From the cell containing the given text, extract its center point as [X, Y] coordinate. 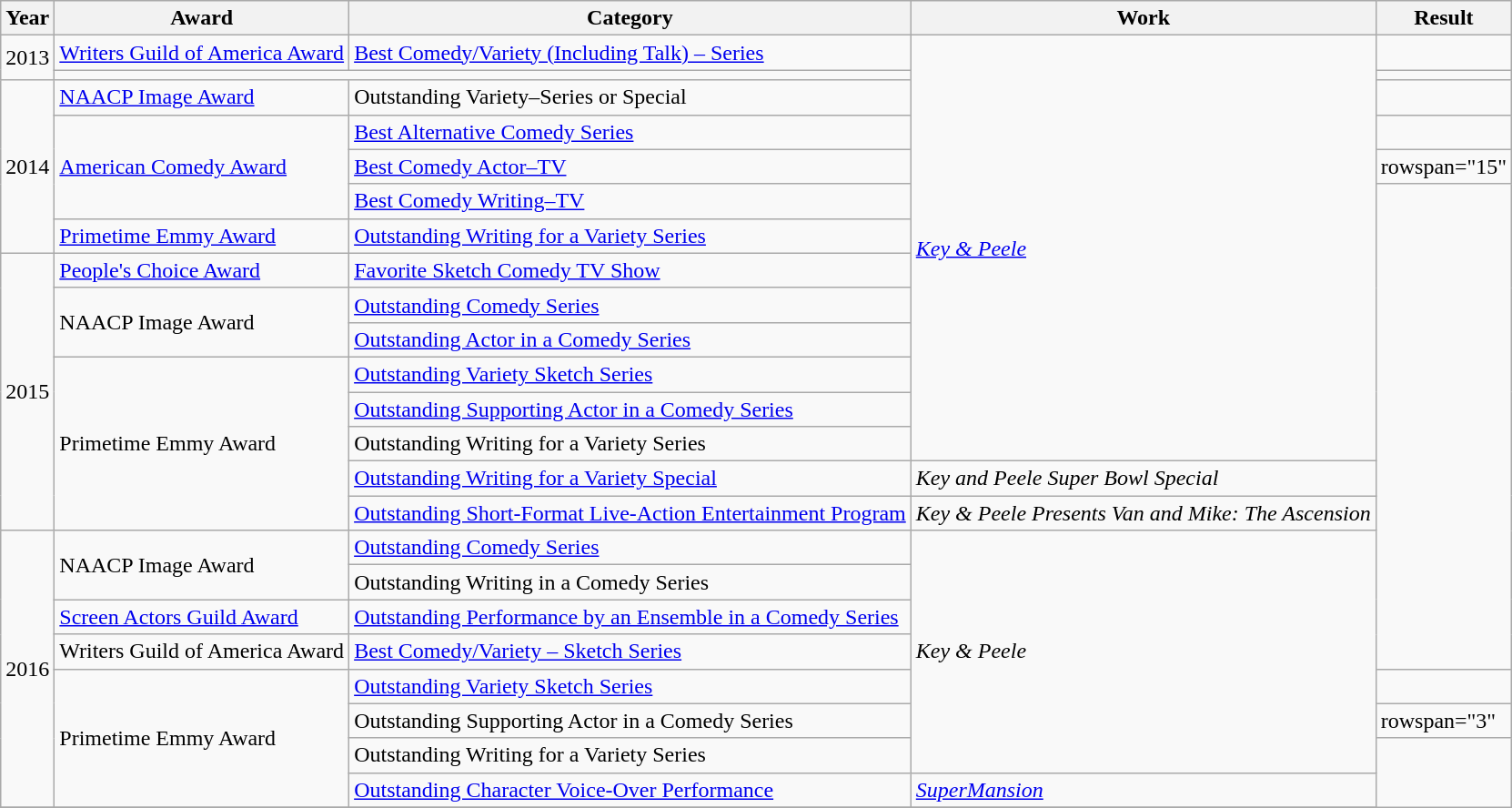
Outstanding Writing in a Comedy Series [630, 582]
2015 [27, 391]
Key and Peele Super Bowl Special [1143, 479]
Favorite Sketch Comedy TV Show [630, 270]
rowspan="15" [1444, 167]
Best Alternative Comedy Series [630, 132]
People's Choice Award [202, 270]
Screen Actors Guild Award [202, 617]
Best Comedy/Variety (Including Talk) – Series [630, 53]
Work [1143, 18]
2014 [27, 167]
Outstanding Performance by an Ensemble in a Comedy Series [630, 617]
Best Comedy/Variety – Sketch Series [630, 651]
2016 [27, 669]
Category [630, 18]
2013 [27, 58]
Outstanding Writing for a Variety Special [630, 479]
Outstanding Character Voice-Over Performance [630, 790]
Best Comedy Writing–TV [630, 201]
Outstanding Variety–Series or Special [630, 97]
Year [27, 18]
SuperMansion [1143, 790]
Best Comedy Actor–TV [630, 167]
American Comedy Award [202, 167]
Outstanding Short-Format Live-Action Entertainment Program [630, 513]
Result [1444, 18]
Award [202, 18]
Key & Peele Presents Van and Mike: The Ascension [1143, 513]
rowspan="3" [1444, 721]
Outstanding Actor in a Comedy Series [630, 339]
